Capture the cell that displays the provided text and extract its (X, Y) central coordinate. 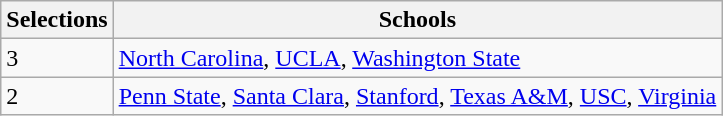
2 (57, 96)
Selections (57, 20)
3 (57, 58)
Penn State, Santa Clara, Stanford, Texas A&M, USC, Virginia (418, 96)
North Carolina, UCLA, Washington State (418, 58)
Schools (418, 20)
